For the text-containing cell, return its midpoint in (x, y) coordinate format. 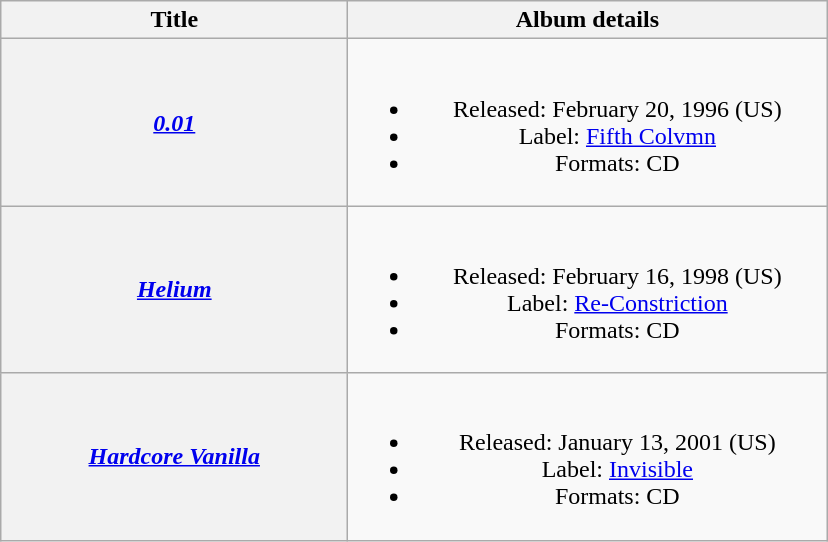
Released: February 20, 1996 (US)Label: Fifth ColvmnFormats: CD (588, 122)
Album details (588, 20)
Title (174, 20)
Released: January 13, 2001 (US)Label: InvisibleFormats: CD (588, 456)
0.01 (174, 122)
Hardcore Vanilla (174, 456)
Helium (174, 290)
Released: February 16, 1998 (US)Label: Re-ConstrictionFormats: CD (588, 290)
